Return (X, Y) of the center of cell containing provided text 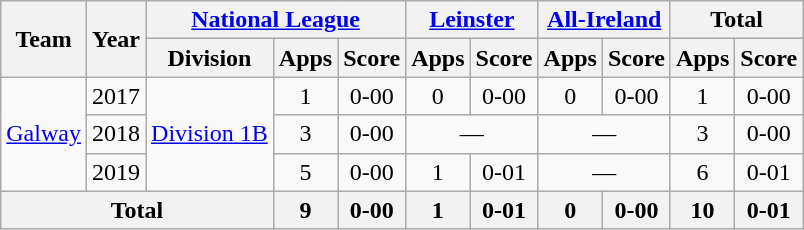
6 (702, 172)
Division (210, 58)
Leinster (472, 20)
All-Ireland (604, 20)
2017 (116, 96)
2019 (116, 172)
9 (305, 210)
National League (276, 20)
Year (116, 39)
5 (305, 172)
2018 (116, 134)
Team (44, 39)
10 (702, 210)
Division 1B (210, 134)
Galway (44, 134)
